Return (x, y) of the center of cell containing provided text 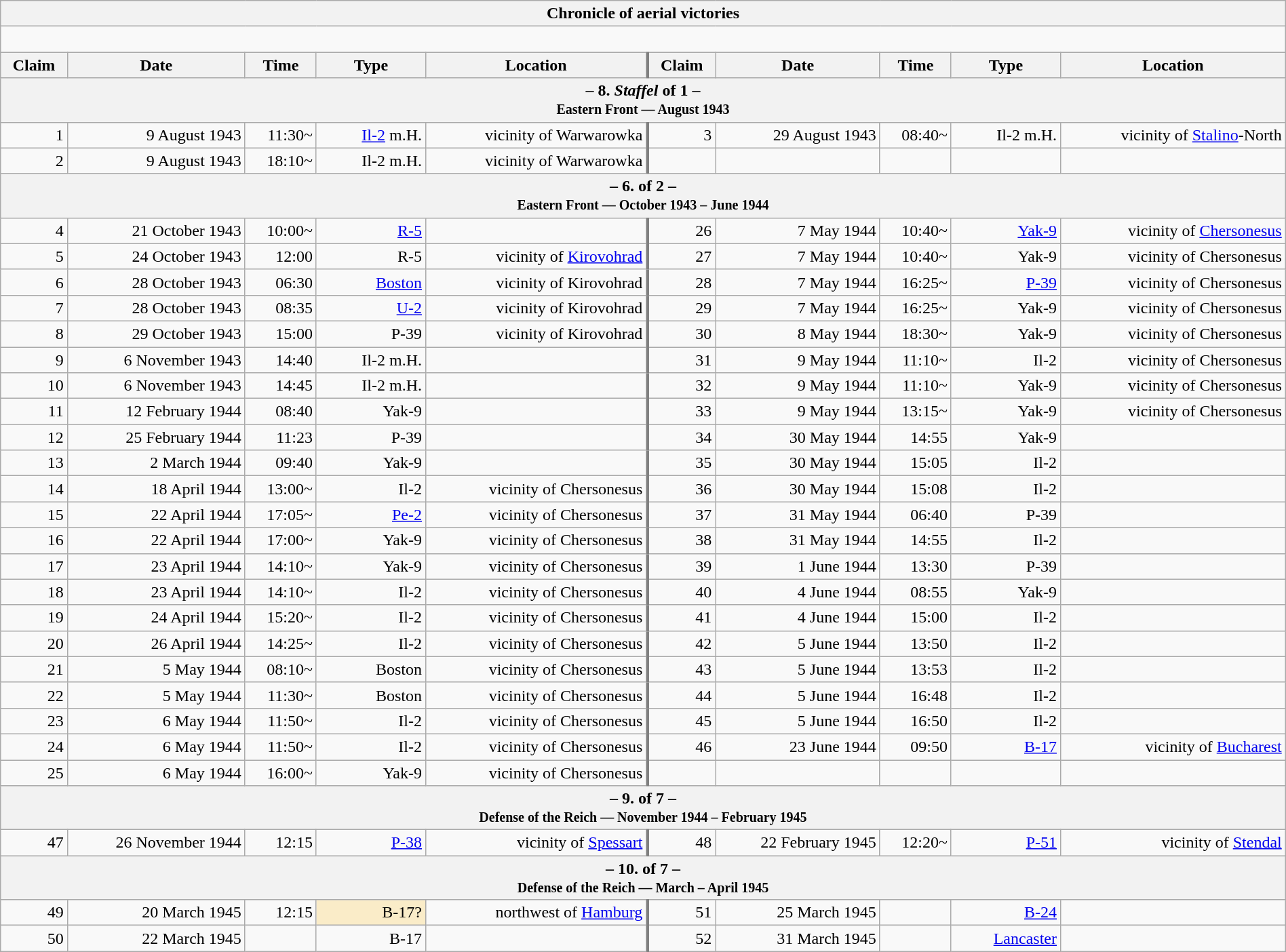
1 (34, 135)
10:00~ (281, 231)
2 (34, 161)
8 May 1944 (798, 334)
22 (34, 695)
17:05~ (281, 515)
B-24 (1005, 913)
18 April 1944 (156, 489)
26 April 1944 (156, 643)
22 February 1945 (798, 843)
4 (34, 231)
vicinity of Bucharest (1173, 747)
24 April 1944 (156, 618)
09:40 (281, 463)
31 (681, 360)
51 (681, 913)
18:10~ (281, 161)
11:23 (281, 437)
10 (34, 386)
36 (681, 489)
15:20~ (281, 618)
18 (34, 592)
47 (34, 843)
13:15~ (916, 412)
29 October 1943 (156, 334)
6 (34, 282)
08:10~ (281, 669)
26 (681, 231)
42 (681, 643)
28 (681, 282)
B-17? (370, 913)
21 October 1943 (156, 231)
46 (681, 747)
vicinity of Stendal (1173, 843)
30 (681, 334)
06:40 (916, 515)
39 (681, 566)
16:00~ (281, 772)
1 June 1944 (798, 566)
15 (34, 515)
15:08 (916, 489)
– 8. Staffel of 1 –Eastern Front — August 1943 (643, 100)
13:00~ (281, 489)
23 June 1944 (798, 747)
14:40 (281, 360)
3 (681, 135)
43 (681, 669)
Pe-2 (370, 515)
34 (681, 437)
vicinity of Spessart (537, 843)
16:50 (916, 721)
5 (34, 256)
52 (681, 938)
20 March 1945 (156, 913)
24 October 1943 (156, 256)
13 (34, 463)
U-2 (370, 308)
12:20~ (916, 843)
17 (34, 566)
44 (681, 695)
49 (34, 913)
– 6. of 2 –Eastern Front — October 1943 – June 1944 (643, 195)
13:30 (916, 566)
13:53 (916, 669)
48 (681, 843)
2 March 1944 (156, 463)
32 (681, 386)
14:25~ (281, 643)
12 (34, 437)
8 (34, 334)
Lancaster (1005, 938)
12:00 (281, 256)
29 (681, 308)
vicinity of Stalino-North (1173, 135)
P-38 (370, 843)
37 (681, 515)
northwest of Hamburg (537, 913)
14:45 (281, 386)
9 (34, 360)
24 (34, 747)
16 (34, 540)
35 (681, 463)
25 March 1945 (798, 913)
27 (681, 256)
19 (34, 618)
25 (34, 772)
14 (34, 489)
15:05 (916, 463)
08:40 (281, 412)
08:35 (281, 308)
38 (681, 540)
16:48 (916, 695)
09:50 (916, 747)
7 (34, 308)
41 (681, 618)
40 (681, 592)
31 March 1945 (798, 938)
17:00~ (281, 540)
11 (34, 412)
08:40~ (916, 135)
26 November 1944 (156, 843)
08:55 (916, 592)
20 (34, 643)
25 February 1944 (156, 437)
– 10. of 7 –Defense of the Reich — March – April 1945 (643, 877)
50 (34, 938)
29 August 1943 (798, 135)
18:30~ (916, 334)
Chronicle of aerial victories (643, 14)
13:50 (916, 643)
12 February 1944 (156, 412)
23 (34, 721)
– 9. of 7 –Defense of the Reich — November 1944 – February 1945 (643, 808)
P-51 (1005, 843)
45 (681, 721)
06:30 (281, 282)
22 March 1945 (156, 938)
21 (34, 669)
33 (681, 412)
